Return [X, Y] of the center of cell containing provided text 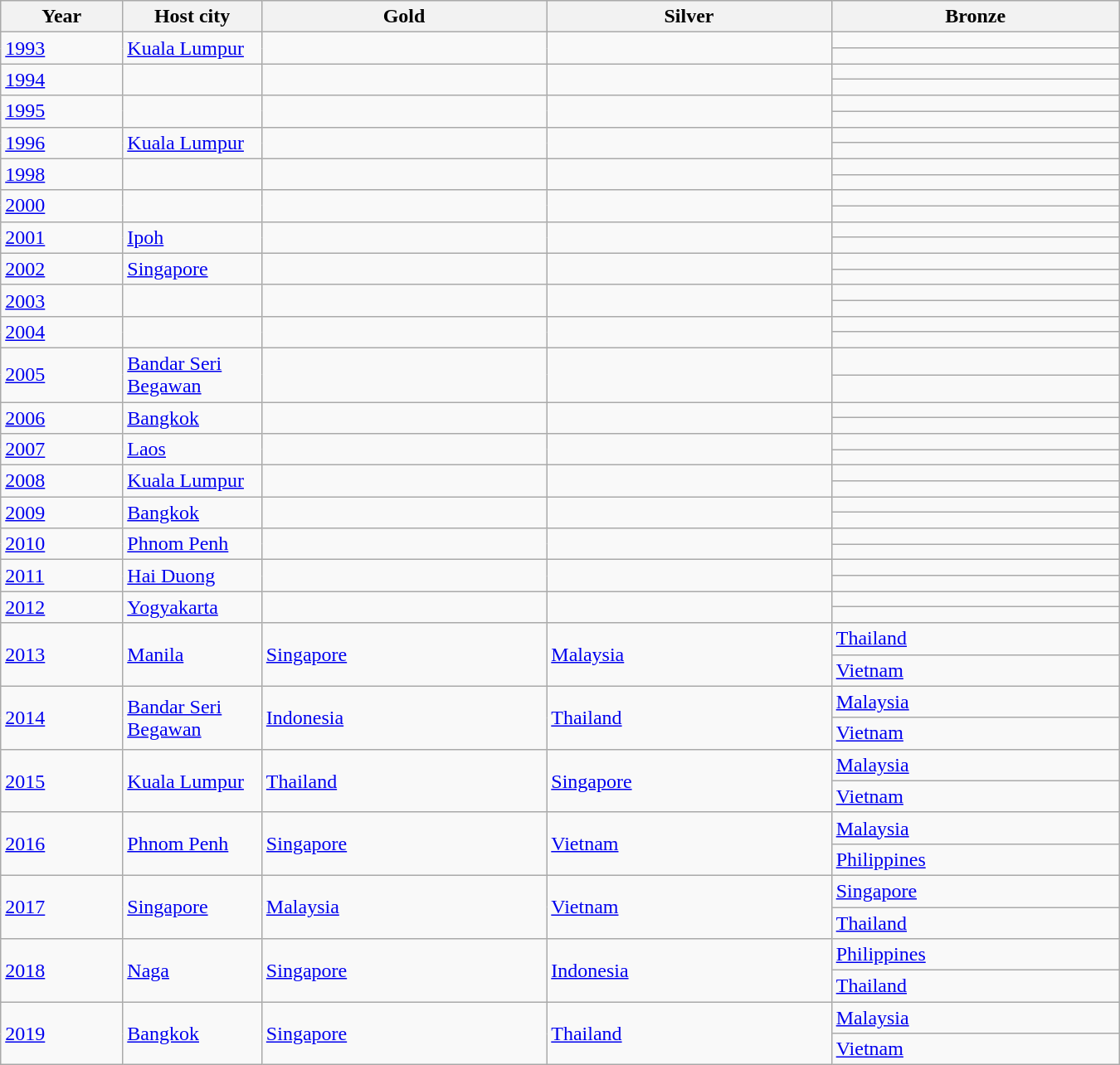
Ipoh [192, 237]
Year [61, 17]
2011 [61, 576]
Silver [689, 17]
Naga [192, 970]
2003 [61, 300]
2019 [61, 1033]
2010 [61, 544]
Host city [192, 17]
2009 [61, 513]
2017 [61, 907]
1996 [61, 143]
2000 [61, 206]
2008 [61, 481]
2002 [61, 269]
2005 [61, 375]
2004 [61, 332]
1994 [61, 80]
2013 [61, 654]
2007 [61, 450]
1993 [61, 48]
2014 [61, 717]
Yogyakarta [192, 607]
Bronze [976, 17]
Manila [192, 654]
1998 [61, 174]
2018 [61, 970]
2001 [61, 237]
2015 [61, 781]
2006 [61, 417]
Laos [192, 450]
2016 [61, 844]
2012 [61, 607]
Gold [403, 17]
1995 [61, 111]
Hai Duong [192, 576]
